Return the [x, y] coordinate for the center point of the cell that contains the specified text.  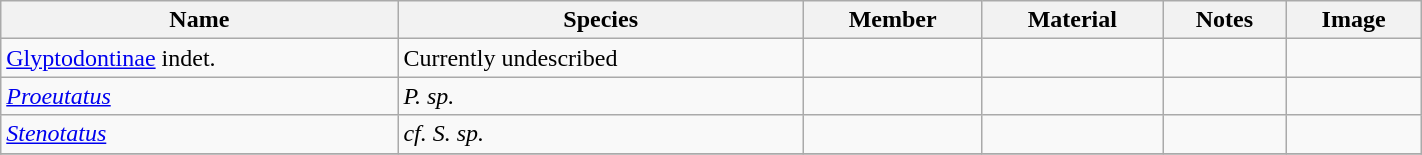
Notes [1224, 20]
Species [600, 20]
Name [200, 20]
P. sp. [600, 96]
Member [892, 20]
Material [1072, 20]
cf. S. sp. [600, 134]
Glyptodontinae indet. [200, 58]
Image [1354, 20]
Proeutatus [200, 96]
Stenotatus [200, 134]
Currently undescribed [600, 58]
